Provide the (X, Y) coordinate of the cell's center where the given text is located.  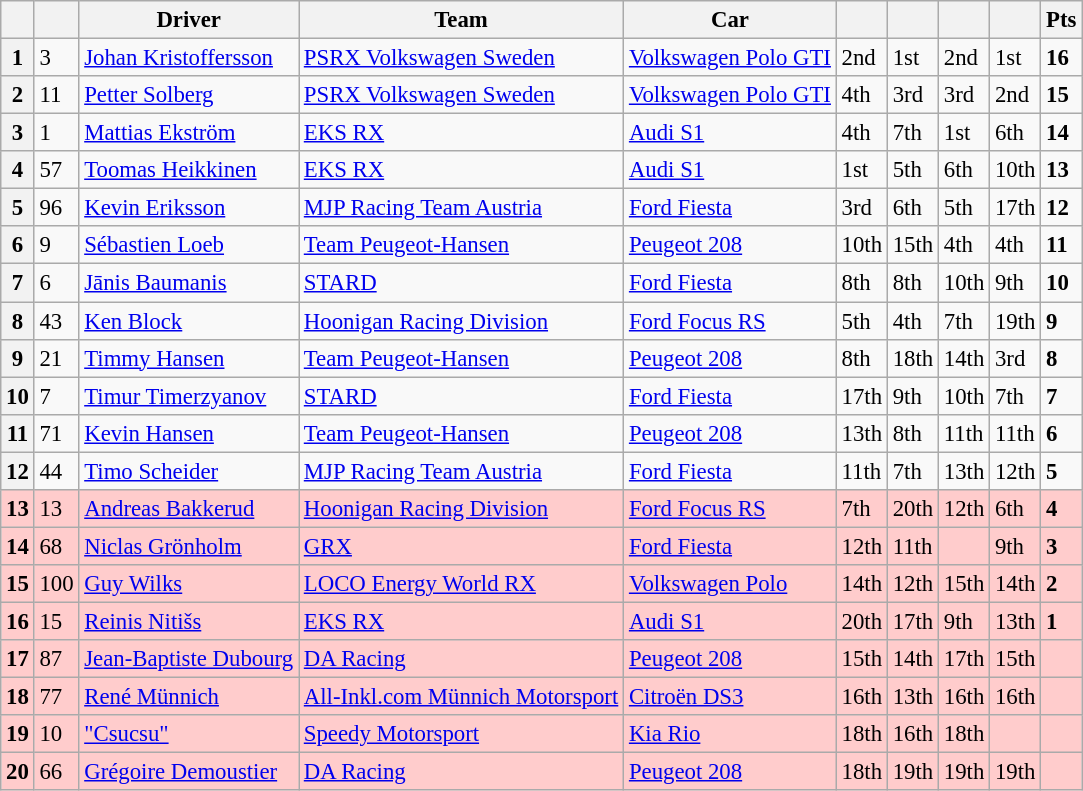
Jānis Baumanis (189, 283)
77 (56, 697)
19 (18, 734)
Car (730, 20)
Kevin Hansen (189, 433)
Timur Timerzyanov (189, 396)
Andreas Bakkerud (189, 509)
68 (56, 546)
71 (56, 433)
"Csucsu" (189, 734)
LOCO Energy World RX (460, 584)
Kia Rio (730, 734)
Driver (189, 20)
87 (56, 659)
Mattias Ekström (189, 133)
Timmy Hansen (189, 358)
Citroën DS3 (730, 697)
Ken Block (189, 321)
Kevin Eriksson (189, 208)
18 (18, 697)
René Münnich (189, 697)
Reinis Nitišs (189, 621)
20 (18, 772)
66 (56, 772)
Grégoire Demoustier (189, 772)
GRX (460, 546)
Volkswagen Polo (730, 584)
Niclas Grönholm (189, 546)
Johan Kristoffersson (189, 58)
Guy Wilks (189, 584)
Toomas Heikkinen (189, 170)
43 (56, 321)
Team (460, 20)
44 (56, 471)
Jean-Baptiste Dubourg (189, 659)
21 (56, 358)
96 (56, 208)
Petter Solberg (189, 95)
Timo Scheider (189, 471)
All-Inkl.com Münnich Motorsport (460, 697)
100 (56, 584)
Pts (1062, 20)
Sébastien Loeb (189, 245)
57 (56, 170)
17 (18, 659)
Speedy Motorsport (460, 734)
